Identify which cell holds the provided text, then report its [X, Y] central coordinate. 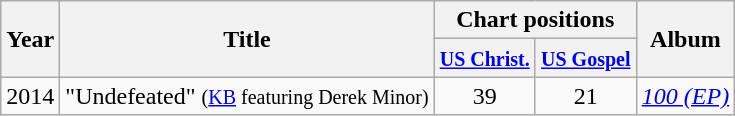
21 [586, 96]
Year [30, 39]
"Undefeated" (KB featuring Derek Minor) [247, 96]
US Gospel [586, 58]
Album [685, 39]
39 [484, 96]
100 (EP) [685, 96]
Chart positions [535, 20]
US Christ. [484, 58]
2014 [30, 96]
Title [247, 39]
